Detect which cell encompasses the target text, then output its [X, Y] center coordinate. 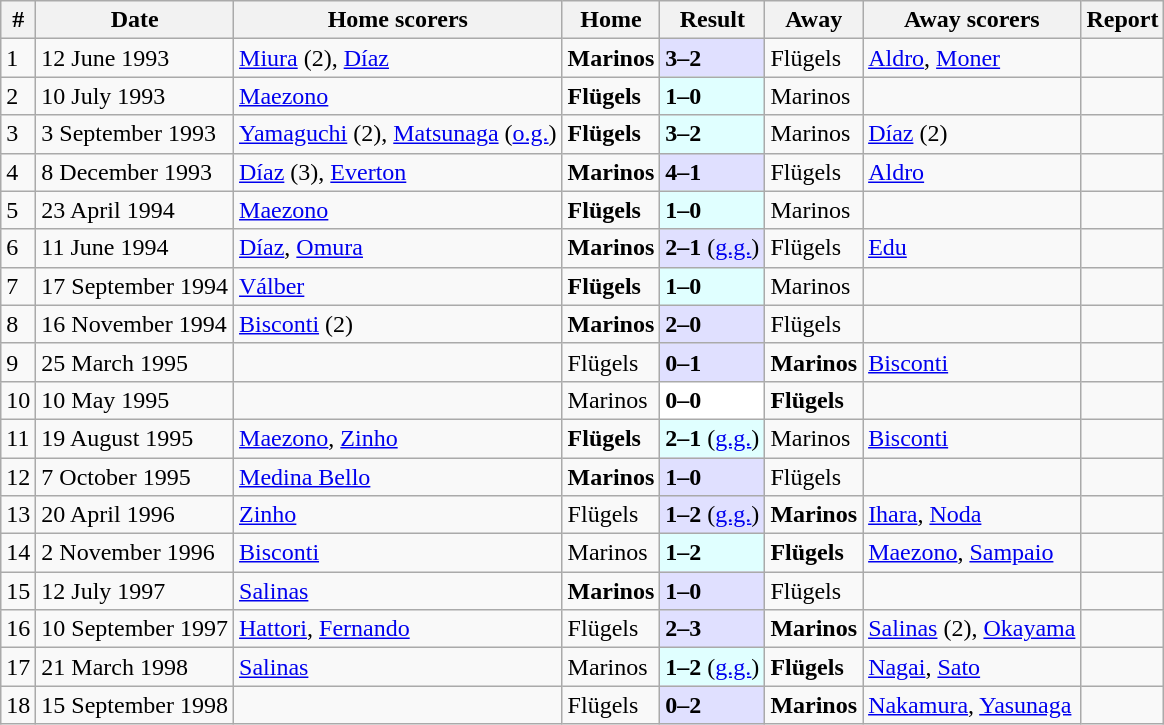
Yamaguchi (2), Matsunaga (o.g.) [398, 134]
Nakamura, Yasunaga [972, 705]
Maezono, Sampaio [972, 553]
7 [18, 286]
21 March 1998 [135, 667]
3 [18, 134]
Report [1122, 20]
Hattori, Fernando [398, 629]
11 June 1994 [135, 248]
Date [135, 20]
Bisconti (2) [398, 324]
8 [18, 324]
16 November 1994 [135, 324]
12 June 1993 [135, 58]
Home [611, 20]
18 [18, 705]
4 [18, 172]
Aldro, Moner [972, 58]
8 December 1993 [135, 172]
11 [18, 438]
Away scorers [972, 20]
# [18, 20]
Home scorers [398, 20]
15 September 1998 [135, 705]
10 September 1997 [135, 629]
Miura (2), Díaz [398, 58]
6 [18, 248]
23 April 1994 [135, 210]
2–0 [712, 324]
1–2 [712, 553]
10 May 1995 [135, 400]
2 November 1996 [135, 553]
7 October 1995 [135, 477]
20 April 1996 [135, 515]
0–1 [712, 362]
10 [18, 400]
17 [18, 667]
Nagai, Sato [972, 667]
Zinho [398, 515]
Away [814, 20]
Medina Bello [398, 477]
Válber [398, 286]
17 September 1994 [135, 286]
10 July 1993 [135, 96]
4–1 [712, 172]
Ihara, Noda [972, 515]
1 [18, 58]
25 March 1995 [135, 362]
Result [712, 20]
2 [18, 96]
Díaz (3), Everton [398, 172]
2–3 [712, 629]
16 [18, 629]
14 [18, 553]
5 [18, 210]
Díaz (2) [972, 134]
0–2 [712, 705]
12 July 1997 [135, 591]
13 [18, 515]
Edu [972, 248]
12 [18, 477]
19 August 1995 [135, 438]
Díaz, Omura [398, 248]
3 September 1993 [135, 134]
Aldro [972, 172]
15 [18, 591]
0–0 [712, 400]
9 [18, 362]
Maezono, Zinho [398, 438]
Salinas (2), Okayama [972, 629]
